Pinpoint the cell where the given text exists, returning its [x, y] midpoint coordinate. 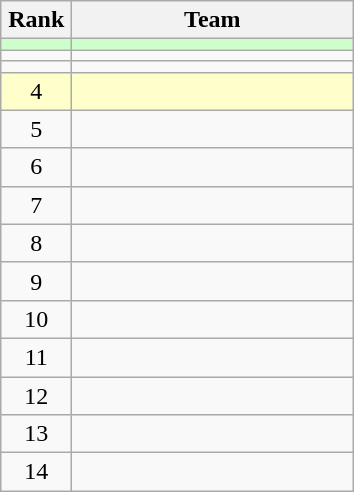
6 [36, 167]
13 [36, 434]
12 [36, 395]
11 [36, 357]
9 [36, 281]
5 [36, 129]
14 [36, 472]
4 [36, 91]
7 [36, 205]
Rank [36, 20]
8 [36, 243]
10 [36, 319]
Team [212, 20]
